From the cell containing the given text, extract its center point as (X, Y) coordinate. 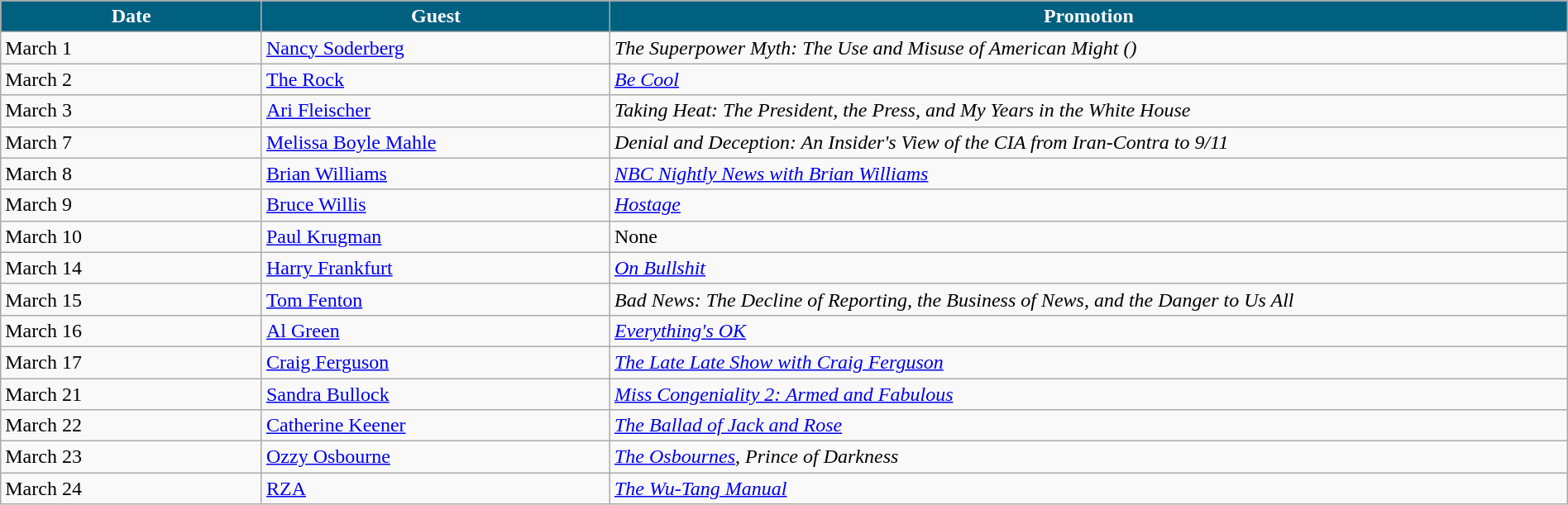
Promotion (1088, 17)
Ari Fleischer (435, 111)
Everything's OK (1088, 331)
Brian Williams (435, 174)
March 2 (131, 79)
The Late Late Show with Craig Ferguson (1088, 362)
Tom Fenton (435, 299)
Melissa Boyle Mahle (435, 142)
Miss Congeniality 2: Armed and Fabulous (1088, 394)
Date (131, 17)
March 17 (131, 362)
The Rock (435, 79)
March 14 (131, 268)
March 22 (131, 426)
None (1088, 236)
Taking Heat: The President, the Press, and My Years in the White House (1088, 111)
Hostage (1088, 205)
Craig Ferguson (435, 362)
Ozzy Osbourne (435, 457)
March 24 (131, 488)
Catherine Keener (435, 426)
On Bullshit (1088, 268)
NBC Nightly News with Brian Williams (1088, 174)
The Wu-Tang Manual (1088, 488)
Bruce Willis (435, 205)
The Superpower Myth: The Use and Misuse of American Might () (1088, 48)
March 10 (131, 236)
The Ballad of Jack and Rose (1088, 426)
March 16 (131, 331)
Nancy Soderberg (435, 48)
Be Cool (1088, 79)
Denial and Deception: An Insider's View of the CIA from Iran-Contra to 9/11 (1088, 142)
Bad News: The Decline of Reporting, the Business of News, and the Danger to Us All (1088, 299)
March 15 (131, 299)
March 23 (131, 457)
Sandra Bullock (435, 394)
Harry Frankfurt (435, 268)
Al Green (435, 331)
March 21 (131, 394)
March 8 (131, 174)
Guest (435, 17)
March 3 (131, 111)
RZA (435, 488)
March 9 (131, 205)
The Osbournes, Prince of Darkness (1088, 457)
March 7 (131, 142)
March 1 (131, 48)
Paul Krugman (435, 236)
